Determine the (X, Y) coordinate at the center of the cell enclosing the given text.  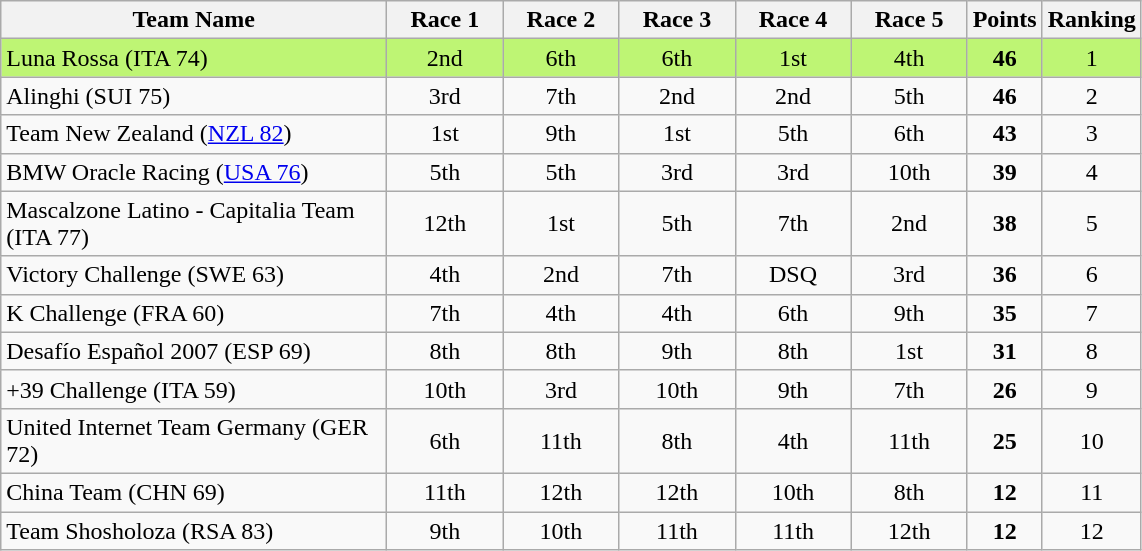
Race 1 (445, 20)
United Internet Team Germany (GER 72) (194, 440)
1 (1092, 58)
10 (1092, 440)
Mascalzone Latino - Capitalia Team (ITA 77) (194, 224)
Race 3 (677, 20)
8 (1092, 351)
2 (1092, 96)
DSQ (793, 275)
BMW Oracle Racing (USA 76) (194, 172)
5 (1092, 224)
Team New Zealand (NZL 82) (194, 134)
Team Name (194, 20)
9 (1092, 389)
+39 Challenge (ITA 59) (194, 389)
Victory Challenge (SWE 63) (194, 275)
Race 5 (909, 20)
6 (1092, 275)
4 (1092, 172)
Points (1004, 20)
26 (1004, 389)
Team Shosholoza (RSA 83) (194, 531)
43 (1004, 134)
Race 4 (793, 20)
Luna Rossa (ITA 74) (194, 58)
7 (1092, 313)
Desafío Español 2007 (ESP 69) (194, 351)
35 (1004, 313)
25 (1004, 440)
36 (1004, 275)
11 (1092, 492)
39 (1004, 172)
Alinghi (SUI 75) (194, 96)
K Challenge (FRA 60) (194, 313)
3 (1092, 134)
China Team (CHN 69) (194, 492)
31 (1004, 351)
Race 2 (561, 20)
38 (1004, 224)
Ranking (1092, 20)
